Return the (X, Y) coordinate for the center point of the cell that contains the specified text.  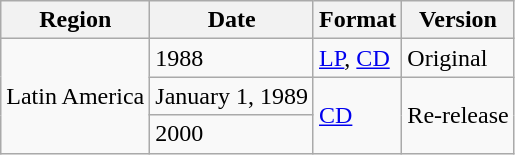
Latin America (76, 96)
1988 (232, 58)
Re-release (458, 115)
Version (458, 20)
Format (357, 20)
2000 (232, 134)
CD (357, 115)
Region (76, 20)
Original (458, 58)
January 1, 1989 (232, 96)
Date (232, 20)
LP, CD (357, 58)
